Provide the (x, y) coordinate of the cell's center where the given text is located.  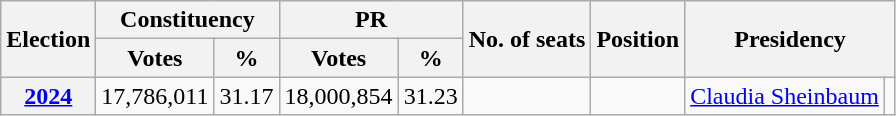
Presidency (790, 39)
No. of seats (527, 39)
31.17 (246, 96)
PR (371, 20)
Constituency (188, 20)
Claudia Sheinbaum (785, 96)
31.23 (430, 96)
Election (48, 39)
Position (638, 39)
2024 (48, 96)
17,786,011 (155, 96)
18,000,854 (338, 96)
